Extract the (X, Y) coordinate from the center of the cell holding the provided text.  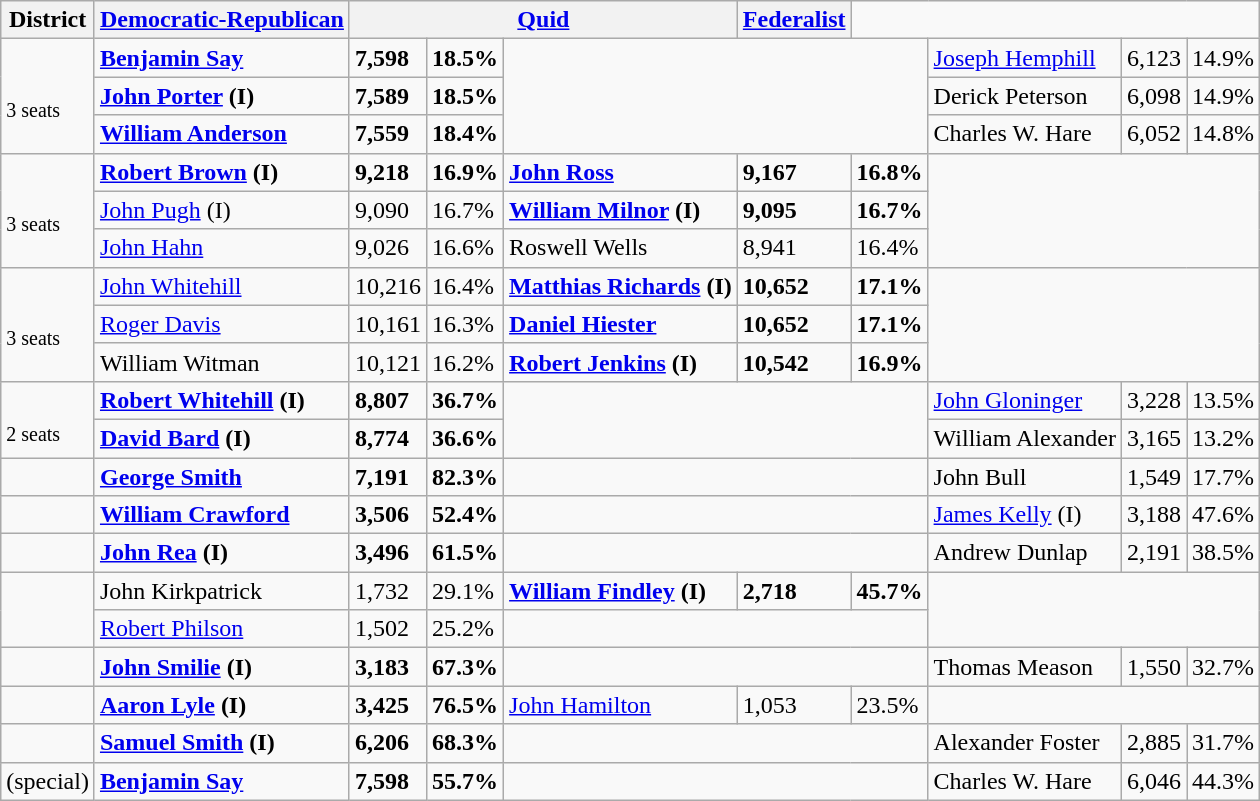
8,941 (794, 248)
6,052 (1154, 134)
Roger Davis (222, 324)
3,183 (388, 667)
9,095 (794, 210)
16.2% (466, 362)
52.4% (466, 515)
10,216 (388, 286)
36.7% (466, 400)
23.5% (890, 705)
Democratic-Republican (222, 20)
Robert Whitehill (I) (222, 400)
10,121 (388, 362)
10,161 (388, 324)
Robert Brown (I) (222, 172)
7,559 (388, 134)
Aaron Lyle (I) (222, 705)
2 seats (48, 419)
2,718 (794, 591)
1,502 (388, 629)
9,167 (794, 172)
25.2% (466, 629)
Robert Philson (222, 629)
Derick Peterson (1024, 96)
16.6% (466, 248)
6,123 (1154, 58)
District (48, 20)
1,053 (794, 705)
1,732 (388, 591)
William Findley (I) (621, 591)
2,885 (1154, 743)
Robert Jenkins (I) (621, 362)
82.3% (466, 477)
16.3% (466, 324)
(special) (48, 781)
David Bard (I) (222, 438)
44.3% (1224, 781)
2,191 (1154, 553)
Quid (543, 20)
8,807 (388, 400)
6,046 (1154, 781)
3,425 (388, 705)
John Gloninger (1024, 400)
Thomas Meason (1024, 667)
18.4% (466, 134)
William Anderson (222, 134)
John Hahn (222, 248)
16.8% (890, 172)
John Whitehill (222, 286)
3,506 (388, 515)
John Ross (621, 172)
William Crawford (222, 515)
Roswell Wells (621, 248)
6,098 (1154, 96)
Samuel Smith (I) (222, 743)
14.8% (1224, 134)
Daniel Hiester (621, 324)
James Kelly (I) (1024, 515)
George Smith (222, 477)
John Bull (1024, 477)
1,550 (1154, 667)
47.6% (1224, 515)
Alexander Foster (1024, 743)
Matthias Richards (I) (621, 286)
45.7% (890, 591)
6,206 (388, 743)
Joseph Hemphill (1024, 58)
61.5% (466, 553)
3,188 (1154, 515)
William Witman (222, 362)
32.7% (1224, 667)
John Kirkpatrick (222, 591)
3,165 (1154, 438)
10,542 (794, 362)
Federalist (794, 20)
John Hamilton (621, 705)
55.7% (466, 781)
1,549 (1154, 477)
31.7% (1224, 743)
John Porter (I) (222, 96)
9,218 (388, 172)
7,589 (388, 96)
John Smilie (I) (222, 667)
17.7% (1224, 477)
Andrew Dunlap (1024, 553)
9,026 (388, 248)
13.5% (1224, 400)
7,191 (388, 477)
13.2% (1224, 438)
76.5% (466, 705)
John Pugh (I) (222, 210)
38.5% (1224, 553)
William Milnor (I) (621, 210)
67.3% (466, 667)
3,496 (388, 553)
9,090 (388, 210)
William Alexander (1024, 438)
29.1% (466, 591)
36.6% (466, 438)
68.3% (466, 743)
3,228 (1154, 400)
8,774 (388, 438)
John Rea (I) (222, 553)
